Capture the cell that displays the provided text and extract its (X, Y) central coordinate. 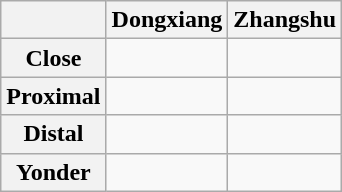
Zhangshu (285, 20)
Distal (54, 134)
Proximal (54, 96)
Yonder (54, 172)
Close (54, 58)
Dongxiang (167, 20)
